Extract the [X, Y] coordinate from the center of the cell holding the provided text.  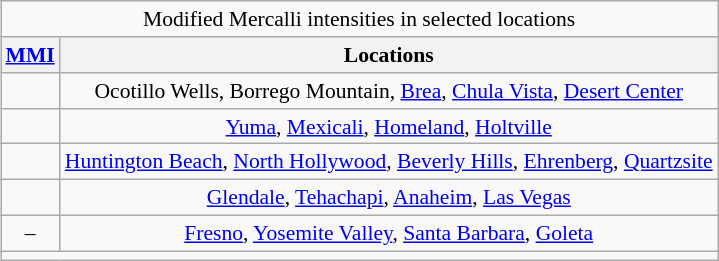
Huntington Beach, North Hollywood, Beverly Hills, Ehrenberg, Quartzsite [389, 162]
Glendale, Tehachapi, Anaheim, Las Vegas [389, 197]
MMI [30, 55]
– [30, 233]
Locations [389, 55]
Fresno, Yosemite Valley, Santa Barbara, Goleta [389, 233]
Modified Mercalli intensities in selected locations [360, 19]
Ocotillo Wells, Borrego Mountain, Brea, Chula Vista, Desert Center [389, 91]
Yuma, Mexicali, Homeland, Holtville [389, 126]
